Detect which cell encompasses the target text, then output its [X, Y] center coordinate. 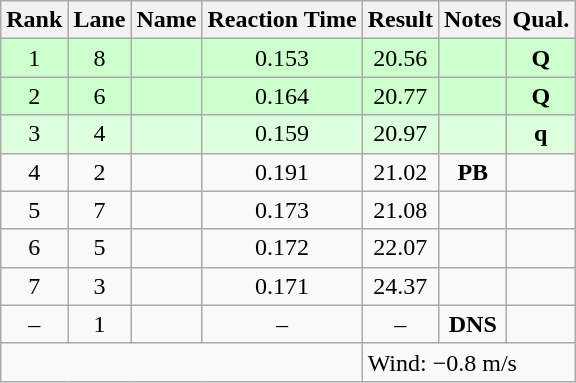
22.07 [400, 248]
Wind: −0.8 m/s [468, 362]
20.97 [400, 134]
0.171 [282, 286]
20.77 [400, 96]
0.164 [282, 96]
DNS [473, 324]
Reaction Time [282, 20]
Lane [100, 20]
24.37 [400, 286]
Qual. [541, 20]
PB [473, 172]
Notes [473, 20]
0.159 [282, 134]
0.191 [282, 172]
0.153 [282, 58]
Name [166, 20]
8 [100, 58]
21.02 [400, 172]
20.56 [400, 58]
q [541, 134]
Result [400, 20]
21.08 [400, 210]
0.172 [282, 248]
0.173 [282, 210]
Rank [34, 20]
